Return (X, Y) of the center of cell containing provided text 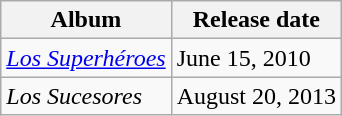
August 20, 2013 (256, 96)
Los Sucesores (86, 96)
June 15, 2010 (256, 58)
Release date (256, 20)
Album (86, 20)
Los Superhéroes (86, 58)
